For the text-containing cell, return its midpoint in [x, y] coordinate format. 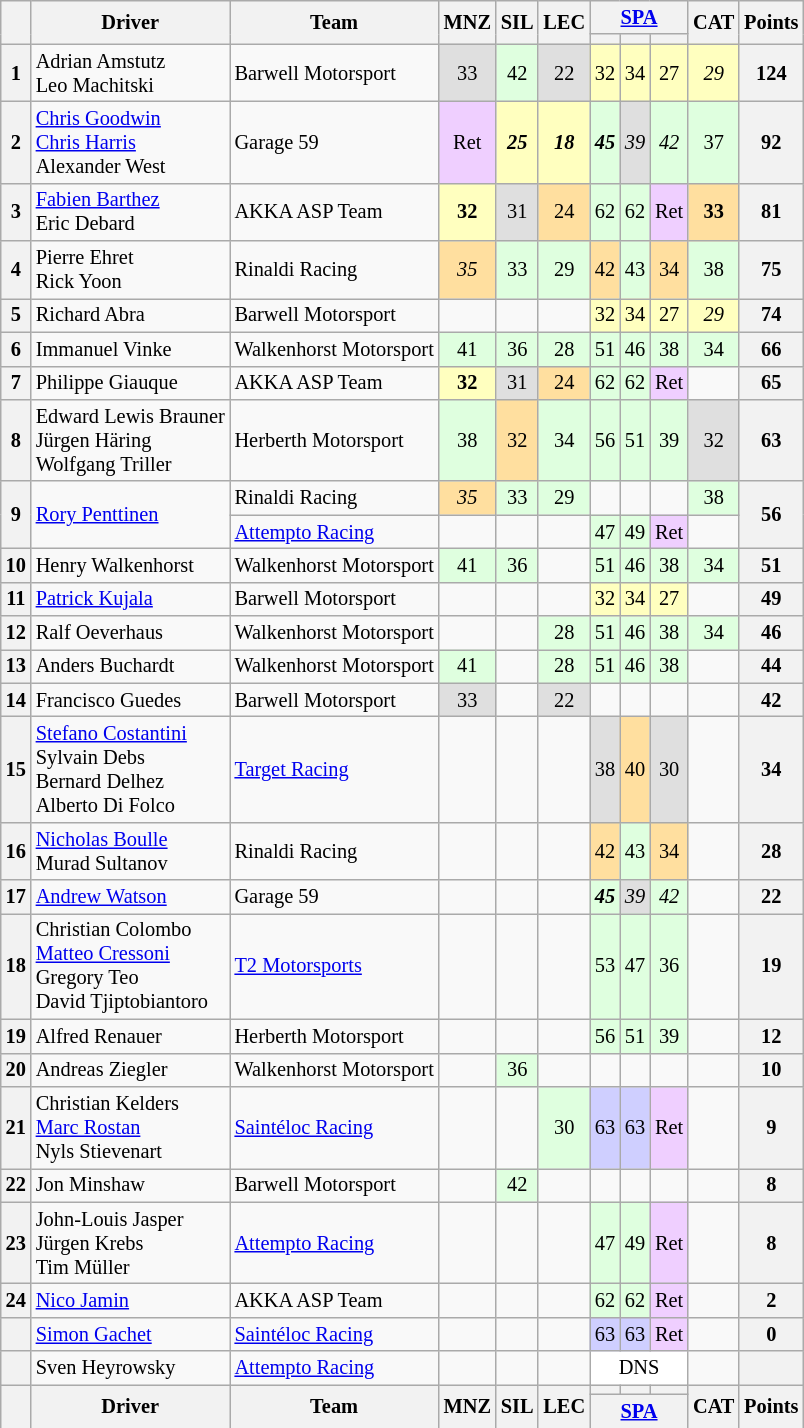
Adrian Amstutz Leo Machitski [130, 73]
Richard Abra [130, 315]
16 [16, 851]
7 [16, 383]
14 [16, 700]
20 [16, 1070]
15 [16, 769]
Sven Heyrowsky [130, 1368]
124 [771, 73]
Jon Minshaw [130, 1185]
DNS [639, 1368]
11 [16, 599]
Target Racing [334, 769]
66 [771, 349]
John-Louis Jasper Jürgen Krebs Tim Müller [130, 1243]
T2 Motorsports [334, 966]
Philippe Giauque [130, 383]
Patrick Kujala [130, 599]
1 [16, 73]
53 [605, 966]
6 [16, 349]
Andrew Watson [130, 897]
21 [16, 1127]
Francisco Guedes [130, 700]
Nico Jamin [130, 1300]
65 [771, 383]
Christian Kelders Marc Rostan Nyls Stievenart [130, 1127]
0 [771, 1334]
Edward Lewis Brauner Jürgen Häring Wolfgang Triller [130, 440]
44 [771, 666]
13 [16, 666]
Nicholas Boulle Murad Sultanov [130, 851]
75 [771, 270]
Chris Goodwin Chris Harris Alexander West [130, 142]
Christian Colombo Matteo Cressoni Gregory Teo David Tjiptobiantoro [130, 966]
Rory Penttinen [130, 514]
92 [771, 142]
25 [518, 142]
Anders Buchardt [130, 666]
Fabien Barthez Eric Debard [130, 212]
Ralf Oeverhaus [130, 633]
Alfred Renauer [130, 1036]
4 [16, 270]
Andreas Ziegler [130, 1070]
Pierre Ehret Rick Yoon [130, 270]
Stefano Costantini Sylvain Debs Bernard Delhez Alberto Di Folco [130, 769]
17 [16, 897]
40 [635, 769]
Henry Walkenhorst [130, 565]
Immanuel Vinke [130, 349]
23 [16, 1243]
37 [714, 142]
74 [771, 315]
3 [16, 212]
5 [16, 315]
81 [771, 212]
Simon Gachet [130, 1334]
